Return [x, y] of the center of cell containing provided text 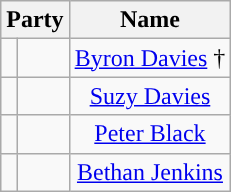
Peter Black [150, 134]
Party [35, 20]
Bethan Jenkins [150, 172]
Byron Davies † [150, 58]
Name [150, 20]
Suzy Davies [150, 96]
